Return the [x, y] coordinate for the center point of the cell that contains the specified text.  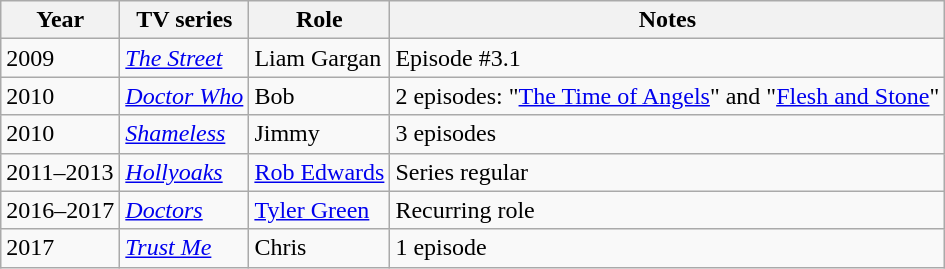
Shameless [184, 134]
2009 [60, 58]
Bob [320, 96]
Recurring role [668, 210]
1 episode [668, 248]
Doctor Who [184, 96]
Year [60, 20]
The Street [184, 58]
TV series [184, 20]
2011–2013 [60, 172]
2017 [60, 248]
Series regular [668, 172]
Role [320, 20]
Doctors [184, 210]
Notes [668, 20]
Rob Edwards [320, 172]
Liam Gargan [320, 58]
2016–2017 [60, 210]
Tyler Green [320, 210]
3 episodes [668, 134]
Trust Me [184, 248]
Chris [320, 248]
2 episodes: "The Time of Angels" and "Flesh and Stone" [668, 96]
Hollyoaks [184, 172]
Jimmy [320, 134]
Episode #3.1 [668, 58]
